From the cell containing the given text, extract its center point as [X, Y] coordinate. 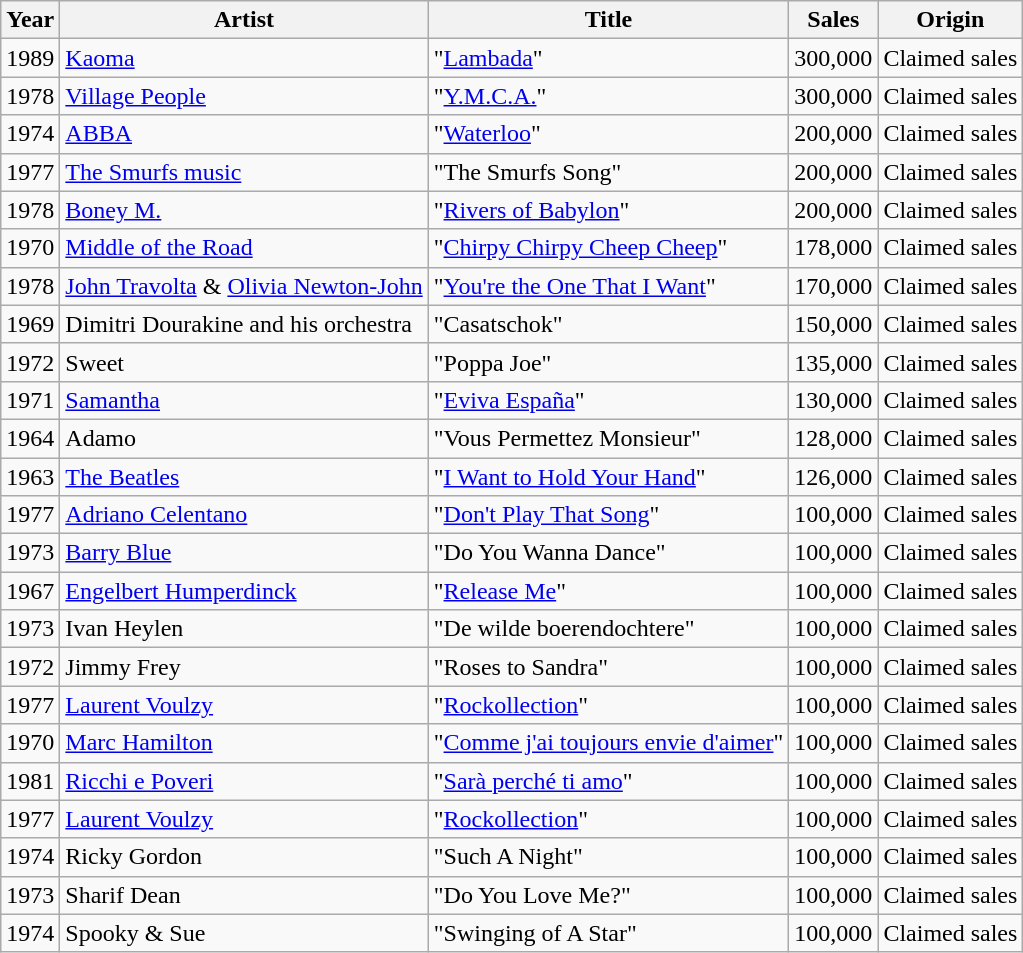
1981 [30, 781]
"Chirpy Chirpy Cheep Cheep" [608, 248]
1967 [30, 591]
"Y.M.C.A." [608, 96]
Middle of the Road [244, 248]
"Poppa Joe" [608, 362]
130,000 [834, 400]
"Do You Love Me?" [608, 895]
Ivan Heylen [244, 629]
Engelbert Humperdinck [244, 591]
"De wilde boerendochtere" [608, 629]
Ricchi e Poveri [244, 781]
150,000 [834, 324]
Boney M. [244, 210]
135,000 [834, 362]
"Eviva España" [608, 400]
"Casatschok" [608, 324]
"Such A Night" [608, 857]
"Release Me" [608, 591]
1964 [30, 438]
128,000 [834, 438]
"You're the One That I Want" [608, 286]
Dimitri Dourakine and his orchestra [244, 324]
"Sarà perché ti amo" [608, 781]
Adamo [244, 438]
ABBA [244, 134]
"I Want to Hold Your Hand" [608, 477]
The Smurfs music [244, 172]
Title [608, 20]
126,000 [834, 477]
"Vous Permettez Monsieur" [608, 438]
178,000 [834, 248]
"Don't Play That Song" [608, 515]
Sharif Dean [244, 895]
"Roses to Sandra" [608, 667]
John Travolta & Olivia Newton-John [244, 286]
1969 [30, 324]
"Rivers of Babylon" [608, 210]
Jimmy Frey [244, 667]
"Comme j'ai toujours envie d'aimer" [608, 743]
The Beatles [244, 477]
"The Smurfs Song" [608, 172]
170,000 [834, 286]
Artist [244, 20]
Marc Hamilton [244, 743]
Barry Blue [244, 553]
Adriano Celentano [244, 515]
"Waterloo" [608, 134]
"Do You Wanna Dance" [608, 553]
1989 [30, 58]
Ricky Gordon [244, 857]
"Lambada" [608, 58]
Kaoma [244, 58]
Origin [950, 20]
Sweet [244, 362]
1963 [30, 477]
"Swinging of A Star" [608, 933]
1971 [30, 400]
Sales [834, 20]
Village People [244, 96]
Spooky & Sue [244, 933]
Samantha [244, 400]
Year [30, 20]
